For the text-containing cell, return its midpoint in [x, y] coordinate format. 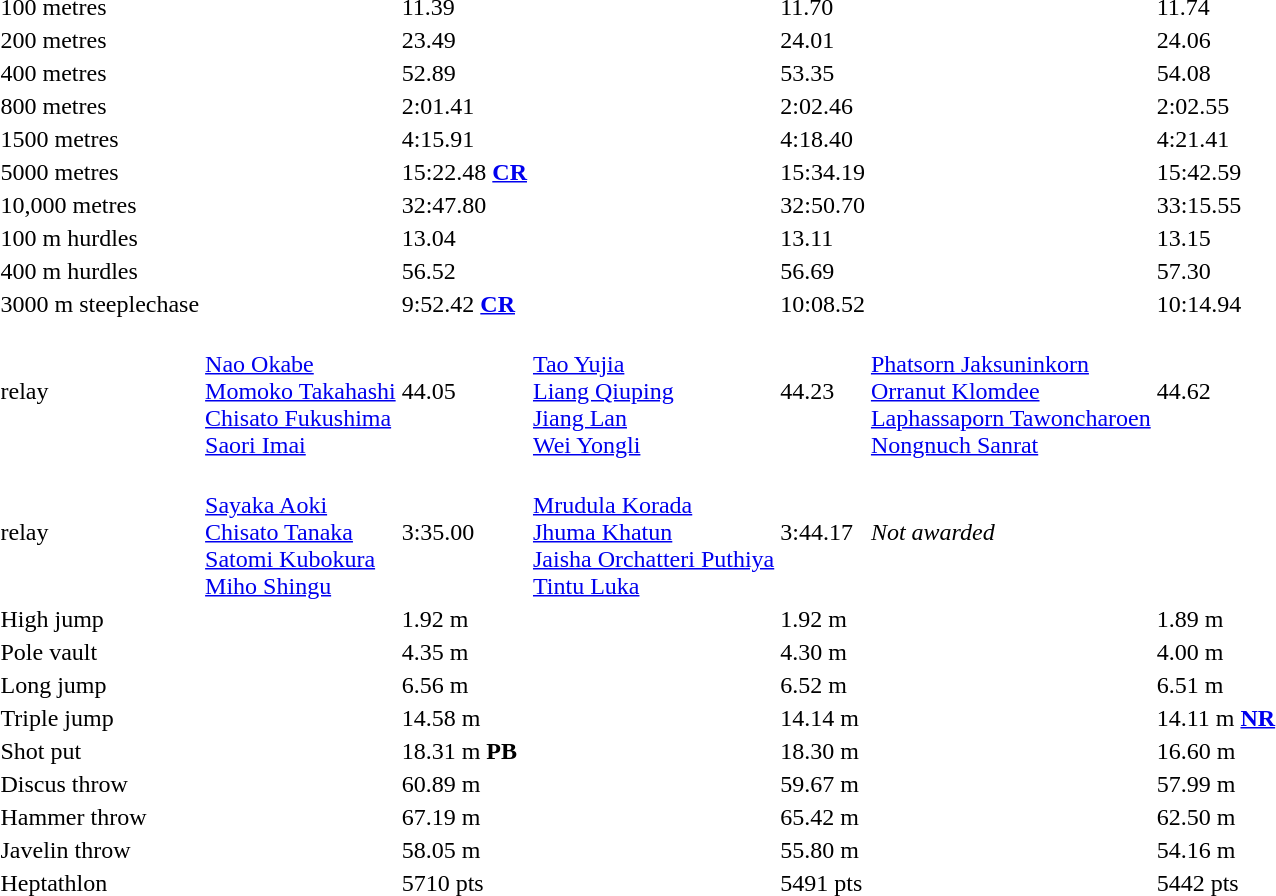
60.89 m [464, 784]
Sayaka AokiChisato TanakaSatomi KubokuraMiho Shingu [301, 532]
58.05 m [464, 850]
53.35 [823, 73]
56.69 [823, 271]
32:47.80 [464, 205]
4.00 m [1216, 652]
57.30 [1216, 271]
4:15.91 [464, 139]
32:50.70 [823, 205]
10:08.52 [823, 304]
15:34.19 [823, 172]
62.50 m [1216, 817]
15:42.59 [1216, 172]
14.14 m [823, 718]
23.49 [464, 40]
15:22.48 CR [464, 172]
13.11 [823, 238]
2:02.55 [1216, 106]
3:35.00 [464, 532]
59.67 m [823, 784]
2:01.41 [464, 106]
Not awarded [1010, 532]
1.89 m [1216, 619]
14.58 m [464, 718]
14.11 m NR [1216, 718]
52.89 [464, 73]
Tao YujiaLiang QiupingJiang LanWei Yongli [653, 391]
6.56 m [464, 685]
Mrudula KoradaJhuma KhatunJaisha Orchatteri PuthiyaTintu Luka [653, 532]
65.42 m [823, 817]
18.31 m PB [464, 751]
56.52 [464, 271]
67.19 m [464, 817]
44.05 [464, 391]
54.08 [1216, 73]
4:21.41 [1216, 139]
57.99 m [1216, 784]
10:14.94 [1216, 304]
4.30 m [823, 652]
6.51 m [1216, 685]
54.16 m [1216, 850]
33:15.55 [1216, 205]
18.30 m [823, 751]
44.62 [1216, 391]
Nao OkabeMomoko TakahashiChisato FukushimaSaori Imai [301, 391]
16.60 m [1216, 751]
13.04 [464, 238]
55.80 m [823, 850]
44.23 [823, 391]
24.01 [823, 40]
4:18.40 [823, 139]
4.35 m [464, 652]
Phatsorn JaksuninkornOrranut KlomdeeLaphassaporn TawoncharoenNongnuch Sanrat [1010, 391]
9:52.42 CR [464, 304]
24.06 [1216, 40]
13.15 [1216, 238]
2:02.46 [823, 106]
6.52 m [823, 685]
3:44.17 [823, 532]
